Return the (X, Y) coordinate for the center point of the cell that contains the specified text.  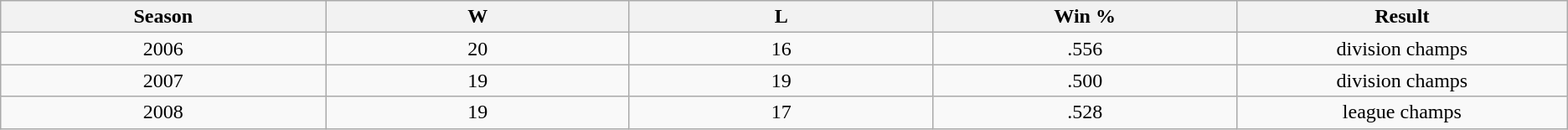
2007 (163, 81)
.500 (1086, 81)
17 (781, 112)
Result (1402, 17)
20 (477, 49)
.528 (1086, 112)
W (477, 17)
Season (163, 17)
league champs (1402, 112)
2008 (163, 112)
.556 (1086, 49)
L (781, 17)
16 (781, 49)
Win % (1086, 17)
2006 (163, 49)
